From the cell containing the given text, extract its center point as [x, y] coordinate. 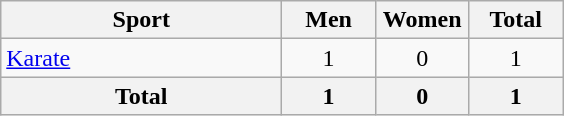
Karate [142, 58]
Sport [142, 20]
Men [329, 20]
Women [422, 20]
